Scan for the cell matching the given text and deliver its (x, y) coordinate at center. 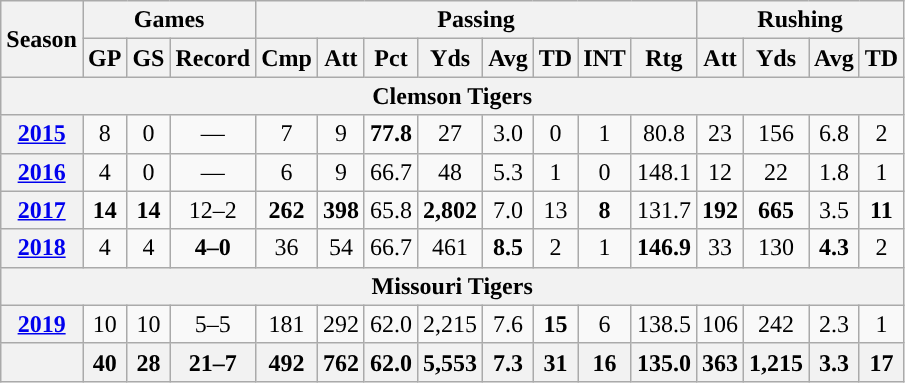
2,215 (450, 324)
Games (168, 20)
Missouri Tigers (452, 286)
Record (213, 58)
36 (287, 248)
181 (287, 324)
3.3 (834, 362)
Passing (476, 20)
12–2 (213, 210)
Rushing (800, 20)
28 (148, 362)
492 (287, 362)
GS (148, 58)
1,215 (776, 362)
398 (340, 210)
31 (555, 362)
2015 (42, 134)
192 (720, 210)
7.3 (508, 362)
5,553 (450, 362)
13 (555, 210)
27 (450, 134)
40 (104, 362)
21–7 (213, 362)
292 (340, 324)
762 (340, 362)
4–0 (213, 248)
461 (450, 248)
11 (881, 210)
5.3 (508, 172)
65.8 (390, 210)
12 (720, 172)
135.0 (664, 362)
242 (776, 324)
2016 (42, 172)
22 (776, 172)
2018 (42, 248)
146.9 (664, 248)
17 (881, 362)
2017 (42, 210)
Pct (390, 58)
148.1 (664, 172)
138.5 (664, 324)
156 (776, 134)
15 (555, 324)
262 (287, 210)
Rtg (664, 58)
1.8 (834, 172)
3.5 (834, 210)
Cmp (287, 58)
2019 (42, 324)
77.8 (390, 134)
33 (720, 248)
6.8 (834, 134)
2.3 (834, 324)
INT (605, 58)
106 (720, 324)
16 (605, 362)
665 (776, 210)
8.5 (508, 248)
Season (42, 39)
GP (104, 58)
2,802 (450, 210)
Clemson Tigers (452, 96)
363 (720, 362)
54 (340, 248)
131.7 (664, 210)
48 (450, 172)
80.8 (664, 134)
4.3 (834, 248)
7 (287, 134)
23 (720, 134)
130 (776, 248)
3.0 (508, 134)
7.6 (508, 324)
7.0 (508, 210)
5–5 (213, 324)
